Determine the (x, y) coordinate at the center of the cell enclosing the given text.  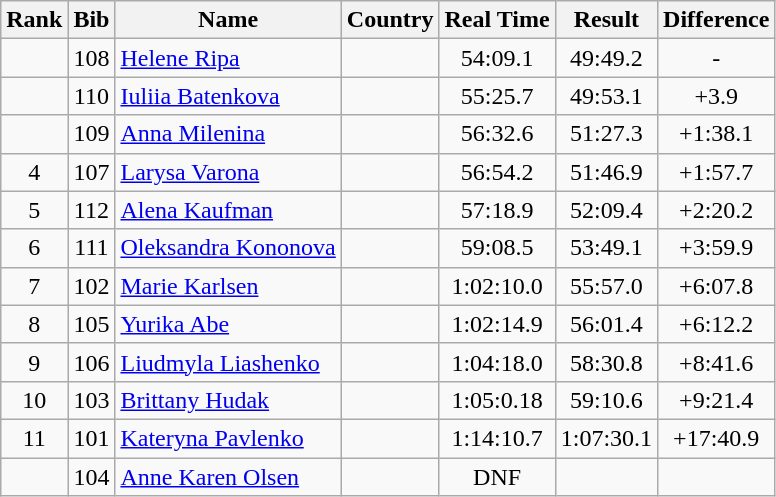
54:09.1 (497, 58)
+8:41.6 (716, 362)
5 (34, 210)
8 (34, 324)
11 (34, 438)
110 (92, 96)
+9:21.4 (716, 400)
Yurika Abe (228, 324)
58:30.8 (606, 362)
105 (92, 324)
DNF (497, 477)
10 (34, 400)
53:49.1 (606, 248)
Rank (34, 20)
9 (34, 362)
108 (92, 58)
Result (606, 20)
55:25.7 (497, 96)
59:10.6 (606, 400)
56:32.6 (497, 134)
1:02:14.9 (497, 324)
59:08.5 (497, 248)
Bib (92, 20)
4 (34, 172)
Iuliia Batenkova (228, 96)
Alena Kaufman (228, 210)
Kateryna Pavlenko (228, 438)
109 (92, 134)
Anne Karen Olsen (228, 477)
55:57.0 (606, 286)
Oleksandra Kononova (228, 248)
+6:07.8 (716, 286)
Helene Ripa (228, 58)
49:53.1 (606, 96)
Name (228, 20)
Liudmyla Liashenko (228, 362)
56:01.4 (606, 324)
1:14:10.7 (497, 438)
1:04:18.0 (497, 362)
Country (390, 20)
106 (92, 362)
+1:57.7 (716, 172)
+3.9 (716, 96)
1:07:30.1 (606, 438)
Difference (716, 20)
1:05:0.18 (497, 400)
51:46.9 (606, 172)
7 (34, 286)
+1:38.1 (716, 134)
102 (92, 286)
49:49.2 (606, 58)
1:02:10.0 (497, 286)
111 (92, 248)
Brittany Hudak (228, 400)
56:54.2 (497, 172)
6 (34, 248)
- (716, 58)
104 (92, 477)
57:18.9 (497, 210)
101 (92, 438)
52:09.4 (606, 210)
Real Time (497, 20)
+6:12.2 (716, 324)
+17:40.9 (716, 438)
51:27.3 (606, 134)
107 (92, 172)
Larysa Varona (228, 172)
Marie Karlsen (228, 286)
Anna Milenina (228, 134)
+3:59.9 (716, 248)
+2:20.2 (716, 210)
103 (92, 400)
112 (92, 210)
